Pinpoint the cell where the given text exists, returning its (X, Y) midpoint coordinate. 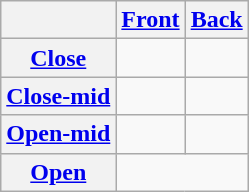
Open (58, 172)
Close-mid (58, 96)
Open-mid (58, 134)
Back (216, 20)
Close (58, 58)
Front (150, 20)
